Locate the cell with the specified text and output its (x, y) center coordinate. 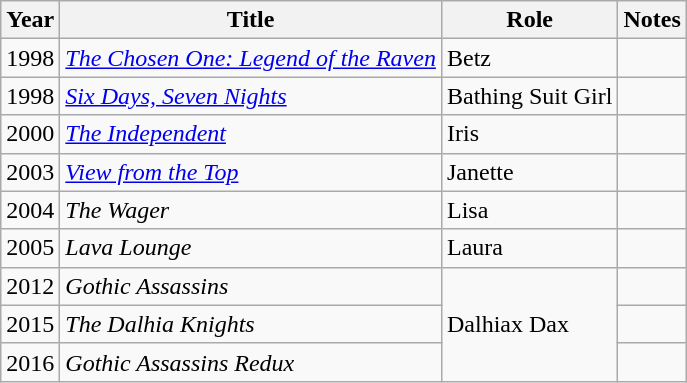
Iris (529, 134)
The Dalhia Knights (251, 324)
Year (30, 20)
The Wager (251, 210)
2015 (30, 324)
Betz (529, 58)
2005 (30, 248)
Gothic Assassins Redux (251, 362)
2003 (30, 172)
Dalhiax Dax (529, 324)
Gothic Assassins (251, 286)
Role (529, 20)
2016 (30, 362)
2012 (30, 286)
View from the Top (251, 172)
2000 (30, 134)
Title (251, 20)
The Independent (251, 134)
Janette (529, 172)
2004 (30, 210)
Laura (529, 248)
Bathing Suit Girl (529, 96)
Notes (652, 20)
Six Days, Seven Nights (251, 96)
The Chosen One: Legend of the Raven (251, 58)
Lava Lounge (251, 248)
Lisa (529, 210)
